Return the (x, y) coordinate for the center point of the cell that contains the specified text.  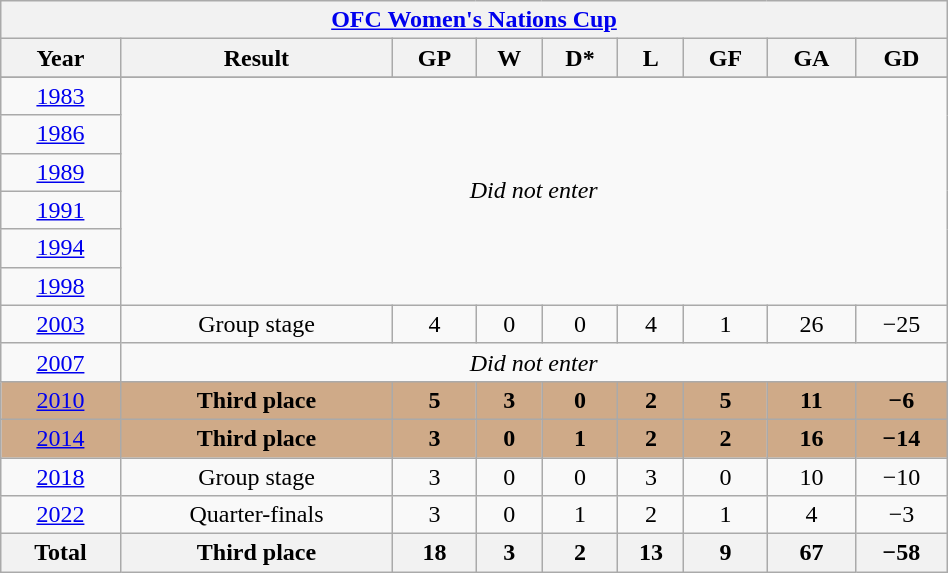
D* (580, 58)
−14 (902, 438)
1983 (60, 96)
1994 (60, 248)
Total (60, 553)
GA (811, 58)
26 (811, 324)
Year (60, 58)
−58 (902, 553)
OFC Women's Nations Cup (474, 20)
13 (651, 553)
1989 (60, 172)
2003 (60, 324)
−10 (902, 477)
Quarter-finals (256, 515)
1998 (60, 286)
L (651, 58)
GP (434, 58)
2010 (60, 400)
67 (811, 553)
−3 (902, 515)
18 (434, 553)
2014 (60, 438)
11 (811, 400)
1991 (60, 210)
GF (726, 58)
10 (811, 477)
2022 (60, 515)
2007 (60, 362)
−6 (902, 400)
1986 (60, 134)
2018 (60, 477)
9 (726, 553)
GD (902, 58)
W (509, 58)
Result (256, 58)
16 (811, 438)
−25 (902, 324)
